Capture the cell that displays the provided text and extract its (x, y) central coordinate. 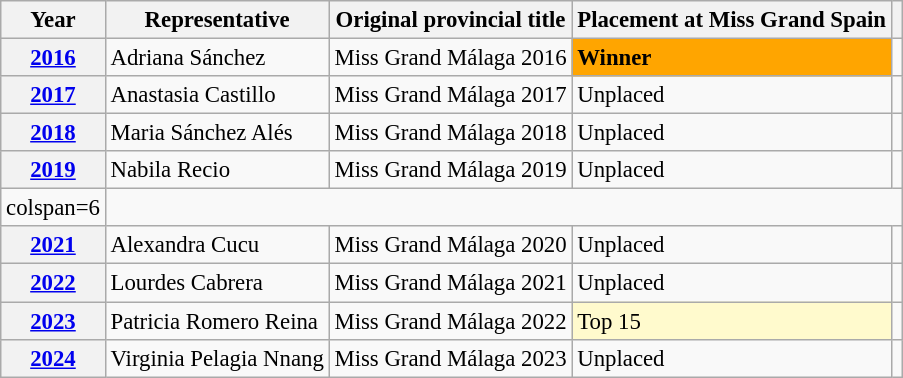
2016 (53, 58)
2022 (53, 283)
Alexandra Cucu (217, 245)
Year (53, 20)
2018 (53, 133)
Representative (217, 20)
Original provincial title (450, 20)
Miss Grand Málaga 2020 (450, 245)
Miss Grand Málaga 2016 (450, 58)
colspan=6 (53, 208)
2021 (53, 245)
2023 (53, 321)
Miss Grand Málaga 2023 (450, 358)
Top 15 (732, 321)
Miss Grand Málaga 2021 (450, 283)
Adriana Sánchez (217, 58)
Winner (732, 58)
2019 (53, 170)
Lourdes Cabrera (217, 283)
Virginia Pelagia Nnang (217, 358)
Nabila Recio (217, 170)
Maria Sánchez Alés (217, 133)
Anastasia Castillo (217, 95)
2024 (53, 358)
Placement at Miss Grand Spain (732, 20)
Miss Grand Málaga 2019 (450, 170)
2017 (53, 95)
Miss Grand Málaga 2022 (450, 321)
Miss Grand Málaga 2017 (450, 95)
Miss Grand Málaga 2018 (450, 133)
Patricia Romero Reina (217, 321)
